Determine the (X, Y) coordinate at the center of the cell enclosing the given text.  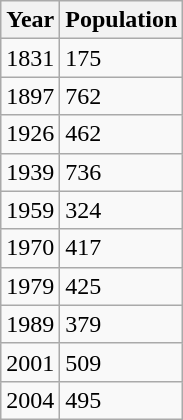
2004 (30, 400)
2001 (30, 362)
417 (122, 248)
1939 (30, 172)
462 (122, 134)
Year (30, 20)
175 (122, 58)
1989 (30, 324)
736 (122, 172)
1970 (30, 248)
762 (122, 96)
495 (122, 400)
379 (122, 324)
1979 (30, 286)
509 (122, 362)
1831 (30, 58)
324 (122, 210)
425 (122, 286)
1897 (30, 96)
1926 (30, 134)
Population (122, 20)
1959 (30, 210)
